Scan for the cell matching the given text and deliver its (x, y) coordinate at center. 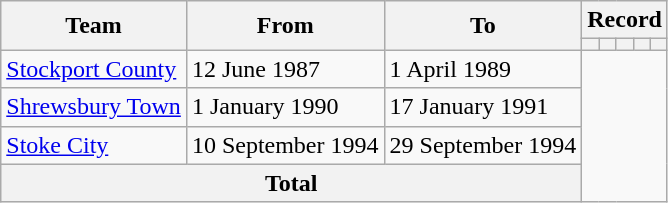
1 January 1990 (285, 107)
Team (94, 26)
Record (625, 20)
To (483, 26)
1 April 1989 (483, 69)
Stockport County (94, 69)
Shrewsbury Town (94, 107)
17 January 1991 (483, 107)
29 September 1994 (483, 145)
Total (292, 183)
10 September 1994 (285, 145)
12 June 1987 (285, 69)
From (285, 26)
Stoke City (94, 145)
